Output the (X, Y) coordinate of the center of the cell containing the given text.  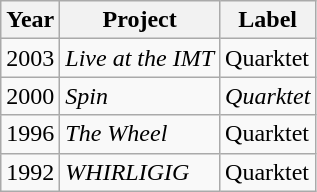
1996 (30, 134)
2000 (30, 96)
Year (30, 20)
Live at the IMT (140, 58)
Spin (140, 96)
Project (140, 20)
1992 (30, 172)
The Wheel (140, 134)
2003 (30, 58)
Label (268, 20)
WHIRLIGIG (140, 172)
